Scan for the cell matching the given text and deliver its (x, y) coordinate at center. 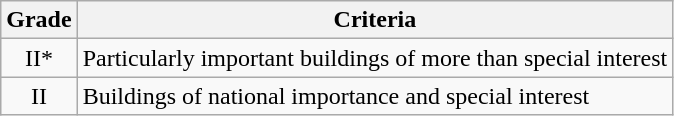
II (39, 96)
II* (39, 58)
Buildings of national importance and special interest (375, 96)
Criteria (375, 20)
Grade (39, 20)
Particularly important buildings of more than special interest (375, 58)
